Return (x, y) of the center of cell containing provided text 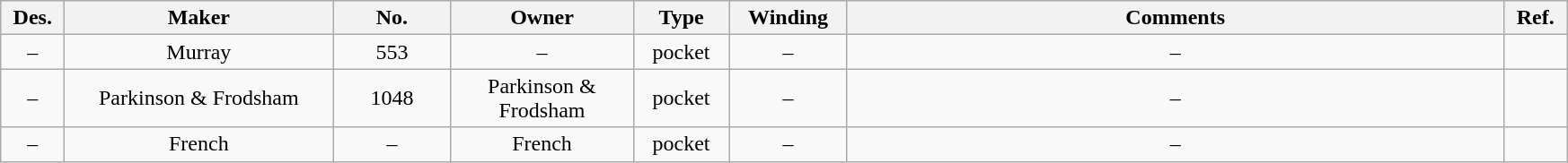
553 (392, 52)
Owner (542, 18)
No. (392, 18)
Maker (199, 18)
Ref. (1536, 18)
Des. (32, 18)
1048 (392, 99)
Murray (199, 52)
Comments (1175, 18)
Type (681, 18)
Winding (788, 18)
